Determine the [x, y] coordinate at the center of the cell enclosing the given text.  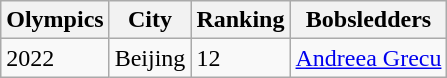
Ranking [240, 20]
Olympics [55, 20]
Andreea Grecu [368, 58]
Beijing [150, 58]
12 [240, 58]
City [150, 20]
2022 [55, 58]
Bobsledders [368, 20]
